Search for the cell housing the specified text and yield its [X, Y] center coordinate. 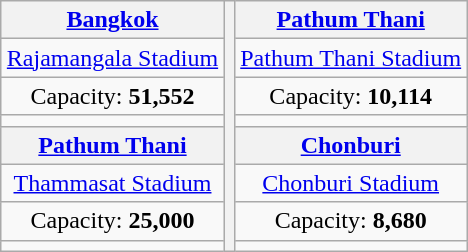
Chonburi [351, 145]
Bangkok [112, 20]
Pathum Thani Stadium [351, 58]
Rajamangala Stadium [112, 58]
Capacity: 8,680 [351, 221]
Capacity: 51,552 [112, 96]
Thammasat Stadium [112, 183]
Capacity: 10,114 [351, 96]
Chonburi Stadium [351, 183]
Capacity: 25,000 [112, 221]
